Identify which cell holds the provided text, then report its (x, y) central coordinate. 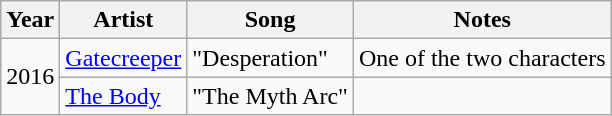
Artist (124, 20)
2016 (30, 77)
Year (30, 20)
Gatecreeper (124, 58)
Notes (482, 20)
"The Myth Arc" (270, 96)
Song (270, 20)
"Desperation" (270, 58)
The Body (124, 96)
One of the two characters (482, 58)
